Return the (X, Y) coordinate for the center point of the cell that contains the specified text.  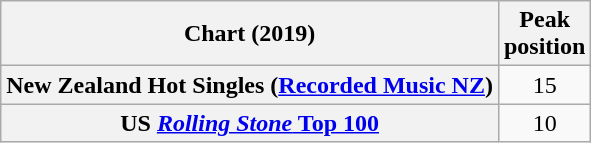
US Rolling Stone Top 100 (250, 123)
Peakposition (544, 34)
10 (544, 123)
New Zealand Hot Singles (Recorded Music NZ) (250, 85)
Chart (2019) (250, 34)
15 (544, 85)
